From the cell containing the given text, extract its center point as (X, Y) coordinate. 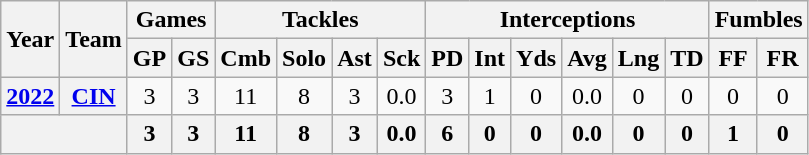
Lng (638, 58)
Interceptions (568, 20)
Int (490, 58)
Year (30, 39)
TD (687, 58)
Cmb (246, 58)
FF (733, 58)
GS (194, 58)
GP (149, 58)
6 (448, 134)
Ast (355, 58)
Avg (588, 58)
Tackles (320, 20)
Fumbles (758, 20)
FR (782, 58)
Solo (304, 58)
Games (170, 20)
2022 (30, 96)
PD (448, 58)
Sck (401, 58)
Team (94, 39)
Yds (536, 58)
CIN (94, 96)
